From the cell containing the given text, extract its center point as (X, Y) coordinate. 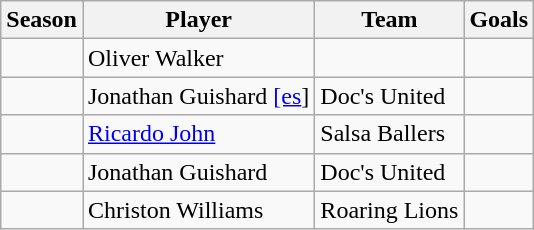
Jonathan Guishard [es] (198, 96)
Goals (499, 20)
Christon Williams (198, 210)
Jonathan Guishard (198, 172)
Ricardo John (198, 134)
Roaring Lions (390, 210)
Player (198, 20)
Team (390, 20)
Salsa Ballers (390, 134)
Season (42, 20)
Oliver Walker (198, 58)
